Search for the cell housing the specified text and yield its (X, Y) center coordinate. 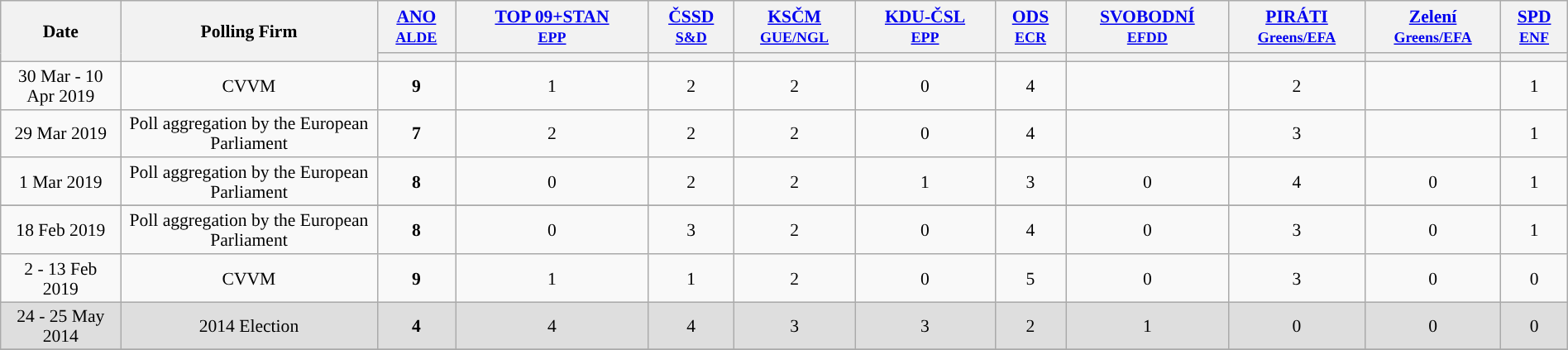
29 Mar 2019 (61, 133)
TOP 09+STANEPP (552, 26)
2014 Election (249, 326)
30 Mar - 10 Apr 2019 (61, 85)
ČSSDS&D (691, 26)
ANOALDE (417, 26)
7 (417, 133)
KDU-ČSLEPP (925, 26)
SPDENF (1534, 26)
1 Mar 2019 (61, 182)
KSČMGUE/NGL (794, 26)
ZeleníGreens/EFA (1432, 26)
18 Feb 2019 (61, 230)
Date (61, 31)
2 - 13 Feb 2019 (61, 278)
Polling Firm (249, 31)
ODSECR (1030, 26)
PIRÁTIGreens/EFA (1297, 26)
SVOBODNÍEFDD (1148, 26)
24 - 25 May 2014 (61, 326)
5 (1030, 278)
